Capture the cell that displays the provided text and extract its [X, Y] central coordinate. 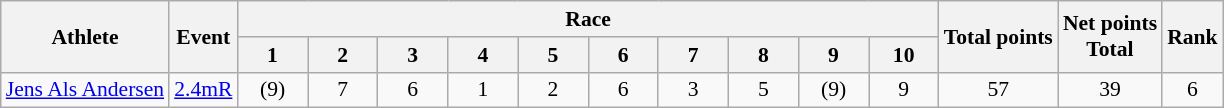
2.4mR [203, 90]
Athlete [85, 36]
10 [904, 55]
57 [998, 90]
Rank [1192, 36]
Event [203, 36]
39 [1110, 90]
Net pointsTotal [1110, 36]
4 [483, 55]
Jens Als Andersen [85, 90]
8 [763, 55]
Total points [998, 36]
Race [588, 19]
